Provide the (x, y) coordinate of the cell's center where the given text is located.  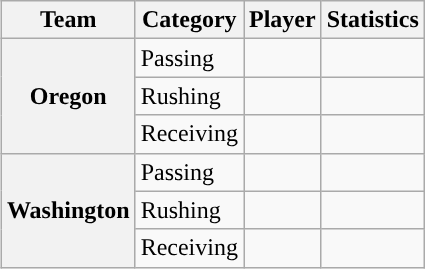
Washington (68, 210)
Category (189, 20)
Player (283, 20)
Statistics (372, 20)
Team (68, 20)
Oregon (68, 96)
